For the text-containing cell, return its midpoint in (X, Y) coordinate format. 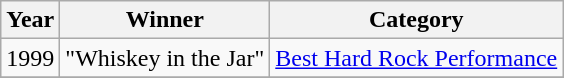
Year (30, 20)
Winner (165, 20)
1999 (30, 58)
Category (416, 20)
Best Hard Rock Performance (416, 58)
"Whiskey in the Jar" (165, 58)
